From the cell containing the given text, extract its center point as [x, y] coordinate. 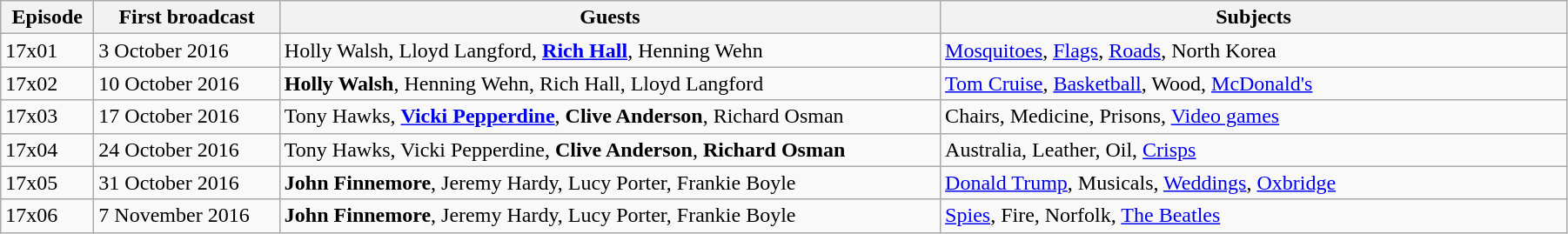
First broadcast [187, 17]
Tom Cruise, Basketball, Wood, McDonald's [1254, 84]
17x01 [47, 50]
3 October 2016 [187, 50]
7 November 2016 [187, 216]
17x03 [47, 117]
17x04 [47, 150]
Holly Walsh, Lloyd Langford, Rich Hall, Henning Wehn [609, 50]
17 October 2016 [187, 117]
Spies, Fire, Norfolk, The Beatles [1254, 216]
17x05 [47, 183]
17x02 [47, 84]
31 October 2016 [187, 183]
Episode [47, 17]
17x06 [47, 216]
Subjects [1254, 17]
Guests [609, 17]
Chairs, Medicine, Prisons, Video games [1254, 117]
10 October 2016 [187, 84]
Holly Walsh, Henning Wehn, Rich Hall, Lloyd Langford [609, 84]
Mosquitoes, Flags, Roads, North Korea [1254, 50]
24 October 2016 [187, 150]
Australia, Leather, Oil, Crisps [1254, 150]
Donald Trump, Musicals, Weddings, Oxbridge [1254, 183]
